Extract the [x, y] coordinate from the center of the cell holding the provided text.  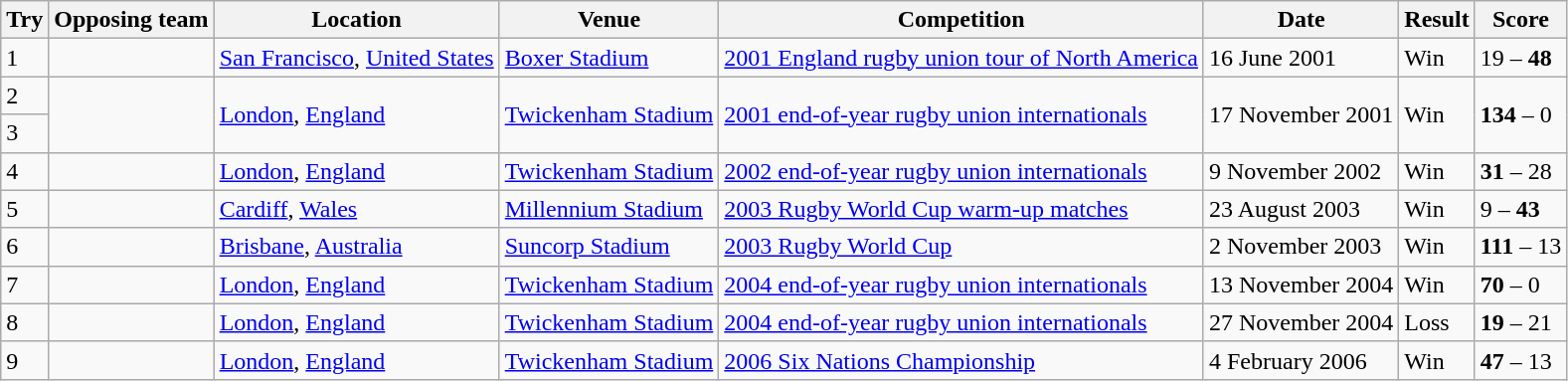
Location [356, 20]
Cardiff, Wales [356, 209]
1 [25, 58]
Suncorp Stadium [609, 247]
7 [25, 285]
31 – 28 [1520, 171]
111 – 13 [1520, 247]
Competition [961, 20]
Try [25, 20]
San Francisco, United States [356, 58]
Result [1437, 20]
9 November 2002 [1301, 171]
27 November 2004 [1301, 322]
2 November 2003 [1301, 247]
2 [25, 95]
2006 Six Nations Championship [961, 360]
9 [25, 360]
Boxer Stadium [609, 58]
47 – 13 [1520, 360]
Score [1520, 20]
2002 end-of-year rugby union internationals [961, 171]
2003 Rugby World Cup warm-up matches [961, 209]
6 [25, 247]
23 August 2003 [1301, 209]
4 [25, 171]
16 June 2001 [1301, 58]
70 – 0 [1520, 285]
Opposing team [131, 20]
2001 end-of-year rugby union internationals [961, 114]
Venue [609, 20]
Loss [1437, 322]
134 – 0 [1520, 114]
17 November 2001 [1301, 114]
4 February 2006 [1301, 360]
13 November 2004 [1301, 285]
2001 England rugby union tour of North America [961, 58]
3 [25, 133]
19 – 21 [1520, 322]
9 – 43 [1520, 209]
19 – 48 [1520, 58]
5 [25, 209]
Millennium Stadium [609, 209]
2003 Rugby World Cup [961, 247]
Brisbane, Australia [356, 247]
Date [1301, 20]
8 [25, 322]
